From the cell containing the given text, extract its center point as (x, y) coordinate. 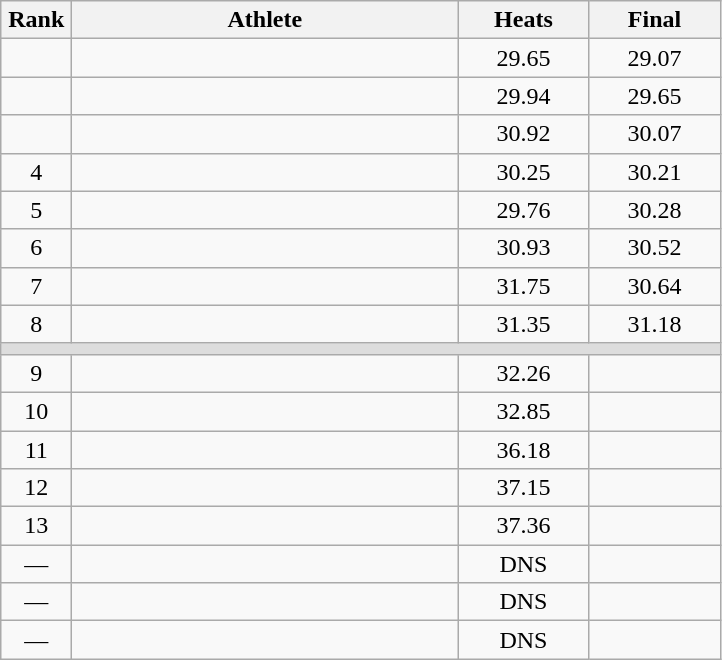
5 (36, 210)
30.25 (524, 172)
31.75 (524, 286)
36.18 (524, 449)
11 (36, 449)
30.21 (654, 172)
29.94 (524, 96)
32.85 (524, 411)
29.76 (524, 210)
30.07 (654, 134)
30.64 (654, 286)
37.36 (524, 526)
30.93 (524, 248)
4 (36, 172)
13 (36, 526)
29.07 (654, 58)
32.26 (524, 373)
6 (36, 248)
Athlete (265, 20)
30.92 (524, 134)
7 (36, 286)
31.35 (524, 324)
8 (36, 324)
31.18 (654, 324)
Final (654, 20)
Heats (524, 20)
37.15 (524, 488)
Rank (36, 20)
10 (36, 411)
12 (36, 488)
30.52 (654, 248)
30.28 (654, 210)
9 (36, 373)
